For the text-containing cell, return its midpoint in (x, y) coordinate format. 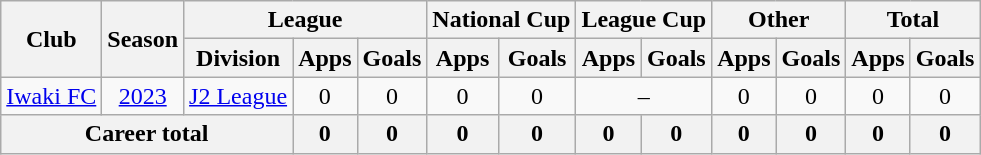
League Cup (644, 20)
Career total (147, 134)
2023 (143, 96)
Total (913, 20)
Season (143, 39)
J2 League (238, 96)
League (306, 20)
Iwaki FC (52, 96)
– (644, 96)
Other (779, 20)
Division (238, 58)
National Cup (502, 20)
Club (52, 39)
